For the text-containing cell, return its midpoint in (x, y) coordinate format. 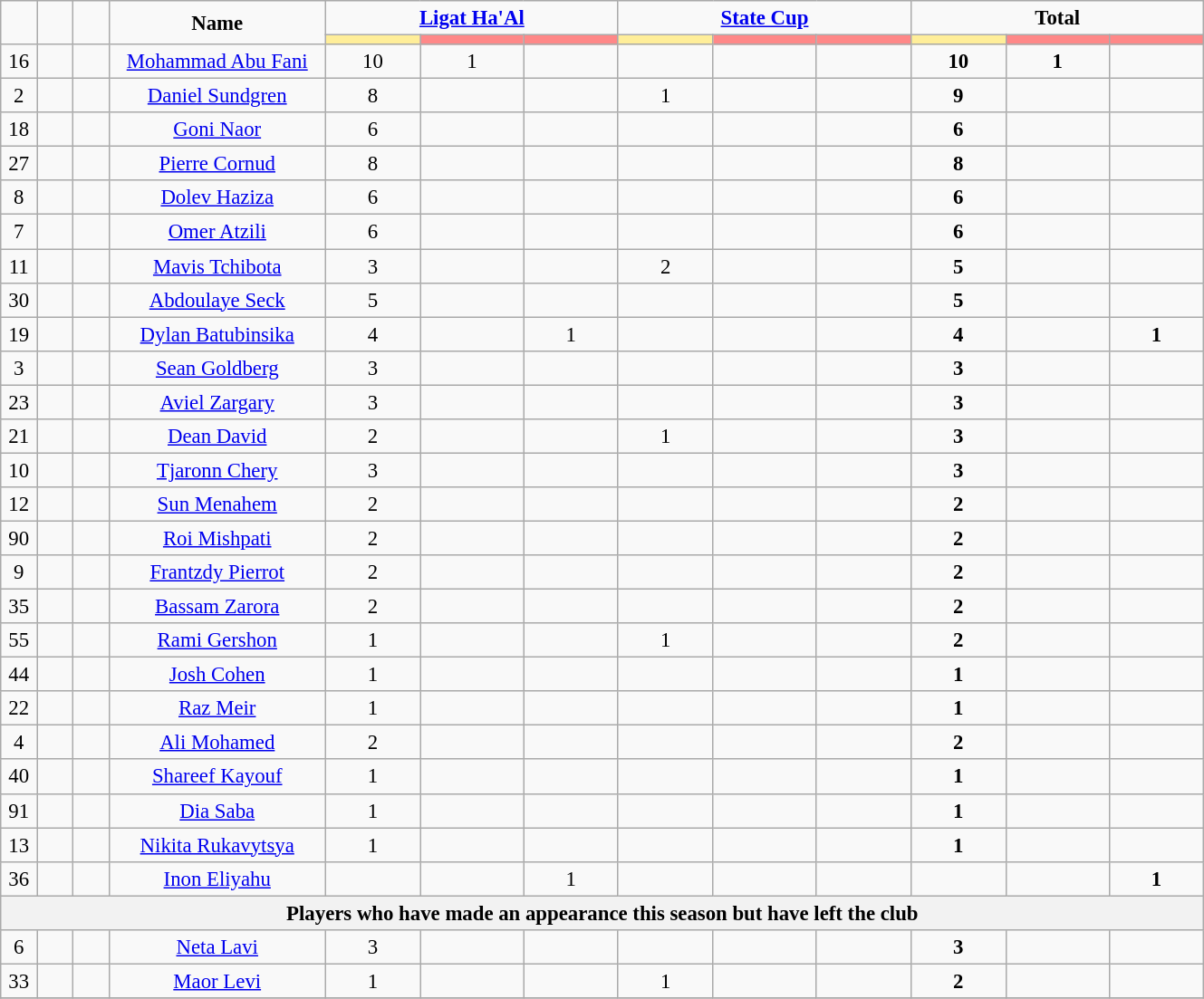
Name (217, 23)
Ali Mohamed (217, 743)
Mohammad Abu Fani (217, 62)
Roi Mishpati (217, 538)
Tjaronn Chery (217, 470)
90 (19, 538)
Goni Naor (217, 130)
Bassam Zarora (217, 607)
11 (19, 266)
Frantzdy Pierrot (217, 572)
Sun Menahem (217, 504)
44 (19, 675)
Inon Eliyahu (217, 879)
91 (19, 811)
Abdoulaye Seck (217, 300)
Ligat Ha'Al (471, 18)
30 (19, 300)
40 (19, 777)
Aviel Zargary (217, 402)
Josh Cohen (217, 675)
22 (19, 708)
33 (19, 981)
Omer Atzili (217, 232)
23 (19, 402)
Daniel Sundgren (217, 96)
Sean Goldberg (217, 368)
21 (19, 437)
Neta Lavi (217, 947)
16 (19, 62)
Dolev Haziza (217, 198)
Dean David (217, 437)
35 (19, 607)
Maor Levi (217, 981)
Raz Meir (217, 708)
Rami Gershon (217, 640)
55 (19, 640)
27 (19, 164)
Shareef Kayouf (217, 777)
Total (1058, 18)
12 (19, 504)
Pierre Cornud (217, 164)
Dylan Batubinsika (217, 334)
18 (19, 130)
Mavis Tchibota (217, 266)
13 (19, 845)
7 (19, 232)
Dia Saba (217, 811)
Players who have made an appearance this season but have left the club (602, 913)
State Cup (765, 18)
19 (19, 334)
Nikita Rukavytsya (217, 845)
36 (19, 879)
